For the text-containing cell, return its midpoint in [X, Y] coordinate format. 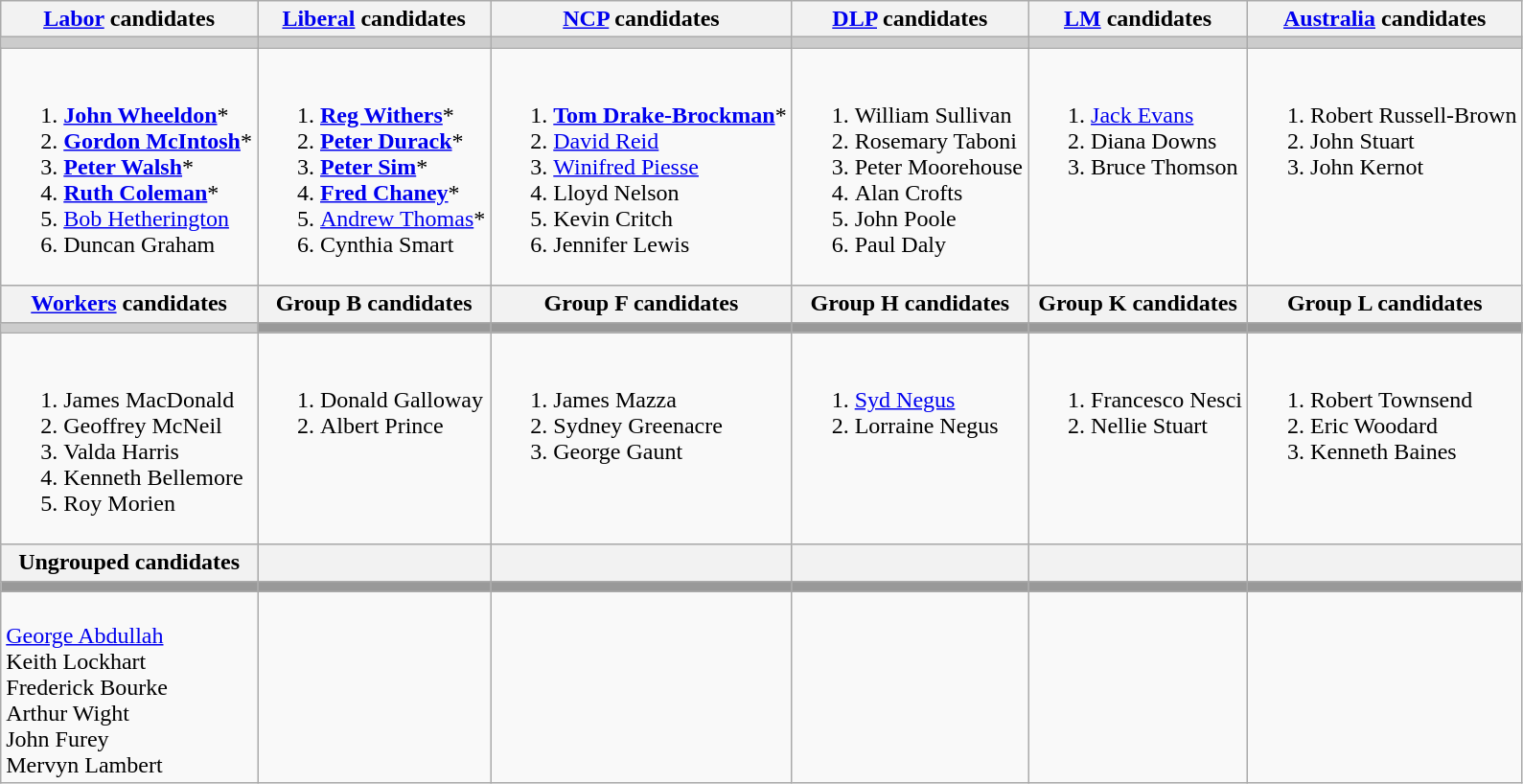
Liberal candidates [374, 19]
James MazzaSydney GreenacreGeorge Gaunt [641, 439]
LM candidates [1139, 19]
William SullivanRosemary TaboniPeter MoorehouseAlan CroftsJohn PoolePaul Daly [910, 167]
Group L candidates [1385, 304]
Francesco NesciNellie Stuart [1139, 439]
Group F candidates [641, 304]
Robert TownsendEric WoodardKenneth Baines [1385, 439]
Syd NegusLorraine Negus [910, 439]
Group H candidates [910, 304]
Donald GallowayAlbert Prince [374, 439]
Australia candidates [1385, 19]
Workers candidates [129, 304]
James MacDonaldGeoffrey McNeilValda HarrisKenneth BellemoreRoy Morien [129, 439]
Group B candidates [374, 304]
Reg Withers*Peter Durack*Peter Sim*Fred Chaney*Andrew Thomas*Cynthia Smart [374, 167]
NCP candidates [641, 19]
Jack EvansDiana DownsBruce Thomson [1139, 167]
Ungrouped candidates [129, 563]
John Wheeldon*Gordon McIntosh*Peter Walsh*Ruth Coleman*Bob HetheringtonDuncan Graham [129, 167]
Labor candidates [129, 19]
Group K candidates [1139, 304]
DLP candidates [910, 19]
George Abdullah Keith Lockhart Frederick Bourke Arthur Wight John Furey Mervyn Lambert [129, 687]
Robert Russell-BrownJohn StuartJohn Kernot [1385, 167]
Tom Drake-Brockman*David ReidWinifred PiesseLloyd NelsonKevin CritchJennifer Lewis [641, 167]
